Determine the [x, y] coordinate at the center of the cell enclosing the given text.  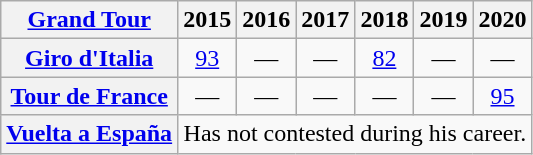
2018 [384, 20]
Tour de France [90, 96]
Giro d'Italia [90, 58]
82 [384, 58]
93 [208, 58]
2016 [266, 20]
Grand Tour [90, 20]
2020 [502, 20]
95 [502, 96]
Has not contested during his career. [355, 134]
2017 [326, 20]
2019 [444, 20]
Vuelta a España [90, 134]
2015 [208, 20]
